Locate the cell with the specified text and output its (x, y) center coordinate. 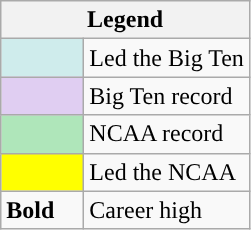
Bold (42, 210)
Career high (167, 210)
NCAA record (167, 134)
Led the NCAA (167, 172)
Legend (126, 20)
Led the Big Ten (167, 58)
Big Ten record (167, 96)
